Search for the cell housing the specified text and yield its [X, Y] center coordinate. 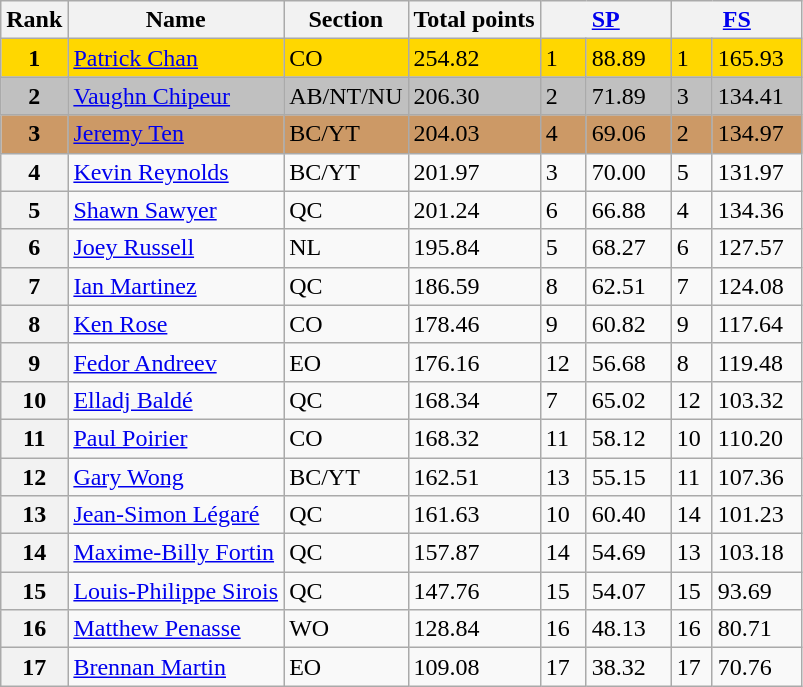
124.08 [757, 286]
Total points [474, 20]
127.57 [757, 248]
Paul Poirier [176, 438]
70.76 [757, 667]
70.00 [628, 172]
195.84 [474, 248]
93.69 [757, 591]
NL [346, 248]
Matthew Penasse [176, 629]
54.69 [628, 553]
Gary Wong [176, 477]
48.13 [628, 629]
Jean-Simon Légaré [176, 515]
56.68 [628, 362]
254.82 [474, 58]
176.16 [474, 362]
60.40 [628, 515]
66.88 [628, 210]
178.46 [474, 324]
107.36 [757, 477]
SP [606, 20]
168.32 [474, 438]
Joey Russell [176, 248]
110.20 [757, 438]
134.97 [757, 134]
101.23 [757, 515]
54.07 [628, 591]
134.36 [757, 210]
Louis-Philippe Sirois [176, 591]
WO [346, 629]
Fedor Andreev [176, 362]
68.27 [628, 248]
103.18 [757, 553]
Jeremy Ten [176, 134]
147.76 [474, 591]
103.32 [757, 400]
60.82 [628, 324]
55.15 [628, 477]
201.24 [474, 210]
204.03 [474, 134]
Section [346, 20]
131.97 [757, 172]
201.97 [474, 172]
Rank [34, 20]
69.06 [628, 134]
119.48 [757, 362]
206.30 [474, 96]
FS [736, 20]
Patrick Chan [176, 58]
65.02 [628, 400]
186.59 [474, 286]
Shawn Sawyer [176, 210]
109.08 [474, 667]
128.84 [474, 629]
88.89 [628, 58]
80.71 [757, 629]
117.64 [757, 324]
71.89 [628, 96]
38.32 [628, 667]
168.34 [474, 400]
62.51 [628, 286]
Maxime-Billy Fortin [176, 553]
Ken Rose [176, 324]
162.51 [474, 477]
Elladj Baldé [176, 400]
AB/NT/NU [346, 96]
Vaughn Chipeur [176, 96]
Kevin Reynolds [176, 172]
58.12 [628, 438]
Ian Martinez [176, 286]
Brennan Martin [176, 667]
Name [176, 20]
161.63 [474, 515]
134.41 [757, 96]
165.93 [757, 58]
157.87 [474, 553]
